Locate the cell with the specified text and output its [X, Y] center coordinate. 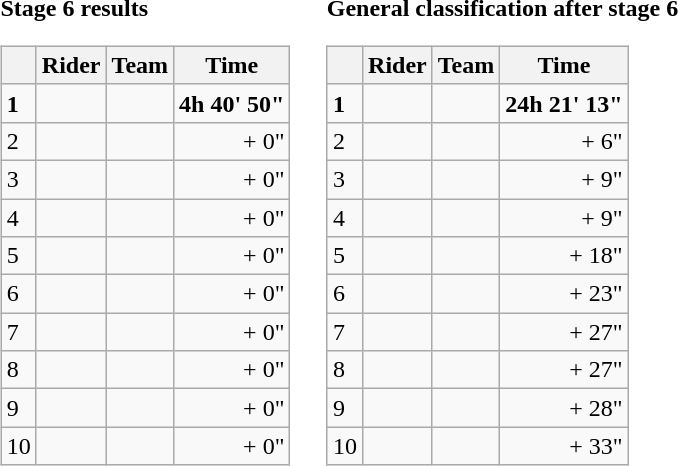
24h 21' 13" [564, 103]
+ 28" [564, 408]
4h 40' 50" [232, 103]
+ 23" [564, 294]
+ 33" [564, 446]
+ 6" [564, 141]
+ 18" [564, 256]
